Scan for the cell matching the given text and deliver its [x, y] coordinate at center. 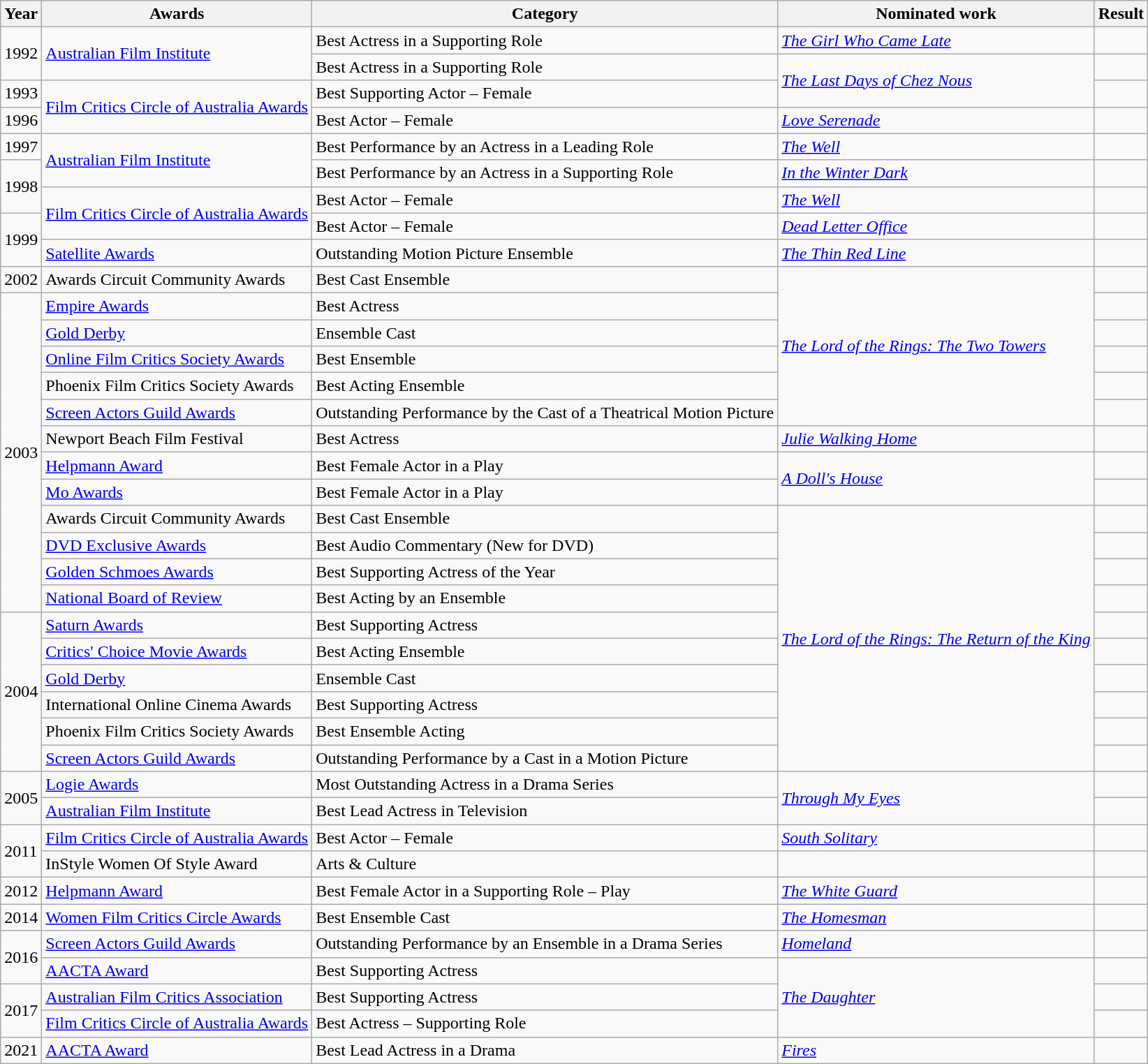
2003 [21, 452]
1993 [21, 94]
The Lord of the Rings: The Two Towers [936, 346]
Newport Beach Film Festival [177, 439]
1997 [21, 147]
Saturn Awards [177, 625]
Fires [936, 1050]
Best Performance by an Actress in a Supporting Role [545, 173]
2017 [21, 1010]
Outstanding Motion Picture Ensemble [545, 253]
Golden Schmoes Awards [177, 572]
Outstanding Performance by a Cast in a Motion Picture [545, 758]
Most Outstanding Actress in a Drama Series [545, 785]
1992 [21, 54]
National Board of Review [177, 598]
The White Guard [936, 891]
In the Winter Dark [936, 173]
Best Acting by an Ensemble [545, 598]
Best Lead Actress in a Drama [545, 1050]
Women Film Critics Circle Awards [177, 917]
DVD Exclusive Awards [177, 545]
Best Female Actor in a Supporting Role – Play [545, 891]
2021 [21, 1050]
2011 [21, 851]
Best Ensemble Cast [545, 917]
2004 [21, 691]
Australian Film Critics Association [177, 997]
Category [545, 14]
Outstanding Performance by the Cast of a Theatrical Motion Picture [545, 413]
1999 [21, 239]
Arts & Culture [545, 864]
Dead Letter Office [936, 226]
Best Ensemble Acting [545, 731]
1998 [21, 186]
Best Supporting Actor – Female [545, 94]
Satellite Awards [177, 253]
Awards [177, 14]
Best Performance by an Actress in a Leading Role [545, 147]
The Homesman [936, 917]
International Online Cinema Awards [177, 704]
Critics' Choice Movie Awards [177, 651]
Nominated work [936, 14]
Mo Awards [177, 492]
InStyle Women Of Style Award [177, 864]
A Doll's House [936, 479]
Online Film Critics Society Awards [177, 360]
The Daughter [936, 997]
The Girl Who Came Late [936, 40]
Homeland [936, 944]
The Last Days of Chez Nous [936, 80]
Best Lead Actress in Television [545, 811]
Outstanding Performance by an Ensemble in a Drama Series [545, 944]
Best Audio Commentary (New for DVD) [545, 545]
Through My Eyes [936, 798]
The Lord of the Rings: The Return of the King [936, 638]
Best Ensemble [545, 360]
The Thin Red Line [936, 253]
2002 [21, 279]
2014 [21, 917]
2016 [21, 957]
1996 [21, 120]
Best Supporting Actress of the Year [545, 572]
South Solitary [936, 838]
Love Serenade [936, 120]
Logie Awards [177, 785]
Empire Awards [177, 306]
2005 [21, 798]
Year [21, 14]
Result [1121, 14]
Best Actress – Supporting Role [545, 1024]
2012 [21, 891]
Julie Walking Home [936, 439]
